Search for the cell housing the specified text and yield its (x, y) center coordinate. 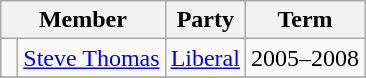
Term (304, 20)
Liberal (205, 58)
Party (205, 20)
2005–2008 (304, 58)
Member (83, 20)
Steve Thomas (92, 58)
